From the cell containing the given text, extract its center point as [X, Y] coordinate. 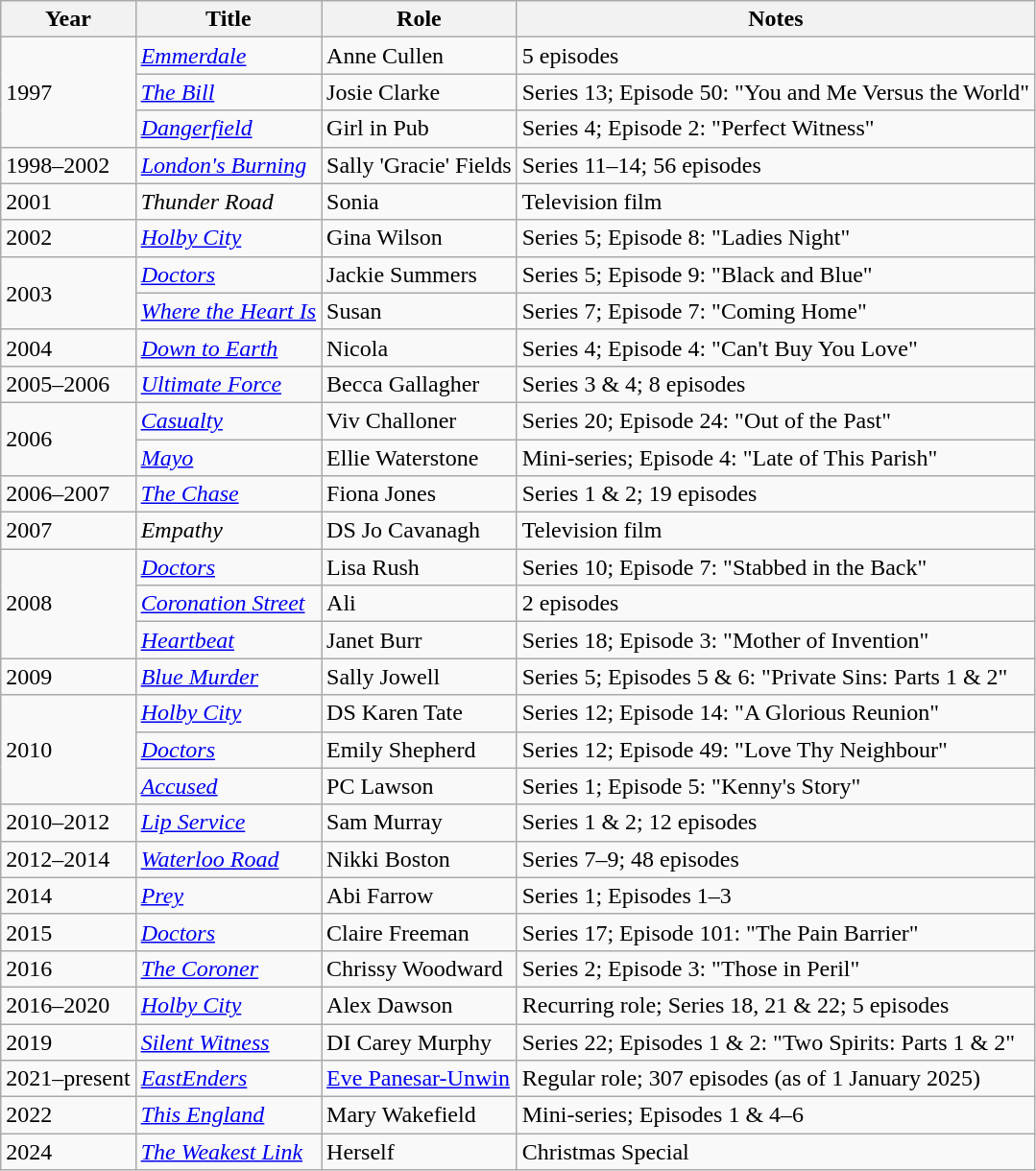
Series 5; Episode 8: "Ladies Night" [776, 238]
Series 2; Episode 3: "Those in Peril" [776, 968]
Casualty [229, 420]
2006–2007 [68, 494]
London's Burning [229, 165]
Christmas Special [776, 1152]
2005–2006 [68, 384]
The Coroner [229, 968]
Series 13; Episode 50: "You and Me Versus the World" [776, 92]
Girl in Pub [420, 129]
Down to Earth [229, 347]
Jackie Summers [420, 275]
Sally Jowell [420, 677]
Series 12; Episode 49: "Love Thy Neighbour" [776, 750]
Sonia [420, 202]
2022 [68, 1115]
Dangerfield [229, 129]
Regular role; 307 episodes (as of 1 January 2025) [776, 1079]
Nicola [420, 347]
Mayo [229, 458]
2006 [68, 439]
2015 [68, 932]
The Bill [229, 92]
Abi Farrow [420, 896]
Fiona Jones [420, 494]
Silent Witness [229, 1041]
2016–2020 [68, 1005]
Mini-series; Episodes 1 & 4–6 [776, 1115]
DI Carey Murphy [420, 1041]
2007 [68, 531]
2012–2014 [68, 859]
2001 [68, 202]
Emmerdale [229, 56]
This England [229, 1115]
Series 20; Episode 24: "Out of the Past" [776, 420]
Notes [776, 19]
Gina Wilson [420, 238]
Series 1 & 2; 19 episodes [776, 494]
Series 17; Episode 101: "The Pain Barrier" [776, 932]
Series 4; Episode 4: "Can't Buy You Love" [776, 347]
Series 1; Episode 5: "Kenny's Story" [776, 786]
DS Jo Cavanagh [420, 531]
2008 [68, 604]
Coronation Street [229, 604]
2010 [68, 750]
Series 1 & 2; 12 episodes [776, 823]
The Weakest Link [229, 1152]
Empathy [229, 531]
Prey [229, 896]
Recurring role; Series 18, 21 & 22; 5 episodes [776, 1005]
2010–2012 [68, 823]
Lip Service [229, 823]
Series 22; Episodes 1 & 2: "Two Spirits: Parts 1 & 2" [776, 1041]
Ali [420, 604]
Series 5; Episodes 5 & 6: "Private Sins: Parts 1 & 2" [776, 677]
2024 [68, 1152]
Series 4; Episode 2: "Perfect Witness" [776, 129]
Janet Burr [420, 640]
Series 12; Episode 14: "A Glorious Reunion" [776, 713]
Chrissy Woodward [420, 968]
Series 3 & 4; 8 episodes [776, 384]
Lisa Rush [420, 567]
Mini-series; Episode 4: "Late of This Parish" [776, 458]
Series 7–9; 48 episodes [776, 859]
Susan [420, 311]
EastEnders [229, 1079]
Anne Cullen [420, 56]
Heartbeat [229, 640]
2 episodes [776, 604]
2014 [68, 896]
Series 11–14; 56 episodes [776, 165]
Series 10; Episode 7: "Stabbed in the Back" [776, 567]
2019 [68, 1041]
Claire Freeman [420, 932]
2016 [68, 968]
Herself [420, 1152]
Mary Wakefield [420, 1115]
5 episodes [776, 56]
Title [229, 19]
Series 18; Episode 3: "Mother of Invention" [776, 640]
Josie Clarke [420, 92]
2004 [68, 347]
2003 [68, 293]
Ellie Waterstone [420, 458]
Sam Murray [420, 823]
Accused [229, 786]
Where the Heart Is [229, 311]
1998–2002 [68, 165]
Nikki Boston [420, 859]
2009 [68, 677]
Blue Murder [229, 677]
Thunder Road [229, 202]
Series 5; Episode 9: "Black and Blue" [776, 275]
1997 [68, 92]
Series 7; Episode 7: "Coming Home" [776, 311]
DS Karen Tate [420, 713]
Alex Dawson [420, 1005]
PC Lawson [420, 786]
The Chase [229, 494]
Series 1; Episodes 1–3 [776, 896]
Year [68, 19]
Sally 'Gracie' Fields [420, 165]
2002 [68, 238]
Becca Gallagher [420, 384]
Role [420, 19]
Viv Challoner [420, 420]
Waterloo Road [229, 859]
Emily Shepherd [420, 750]
2021–present [68, 1079]
Ultimate Force [229, 384]
Eve Panesar-Unwin [420, 1079]
